Return the [X, Y] coordinate for the center point of the cell that contains the specified text.  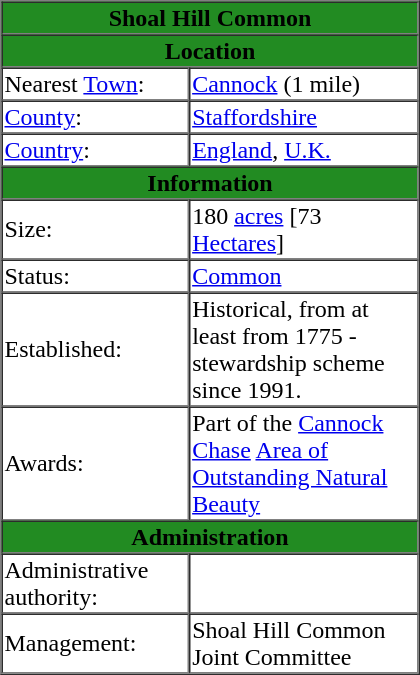
Part of the Cannock Chase Area of Outstanding Natural Beauty [304, 463]
Cannock (1 mile) [304, 84]
Nearest Town: [96, 84]
Shoal Hill Common [210, 18]
Historical, from at least from 1775 - stewardship scheme since 1991. [304, 349]
Status: [96, 276]
Administrative authority: [96, 584]
Common [304, 276]
Shoal Hill Common Joint Committee [304, 644]
Country: [96, 150]
180 acres [73 Hectares] [304, 230]
Established: [96, 349]
Staffordshire [304, 116]
Management: [96, 644]
Location [210, 50]
County: [96, 116]
England, U.K. [304, 150]
Awards: [96, 463]
Administration [210, 536]
Information [210, 182]
Size: [96, 230]
